Search for the cell housing the specified text and yield its (X, Y) center coordinate. 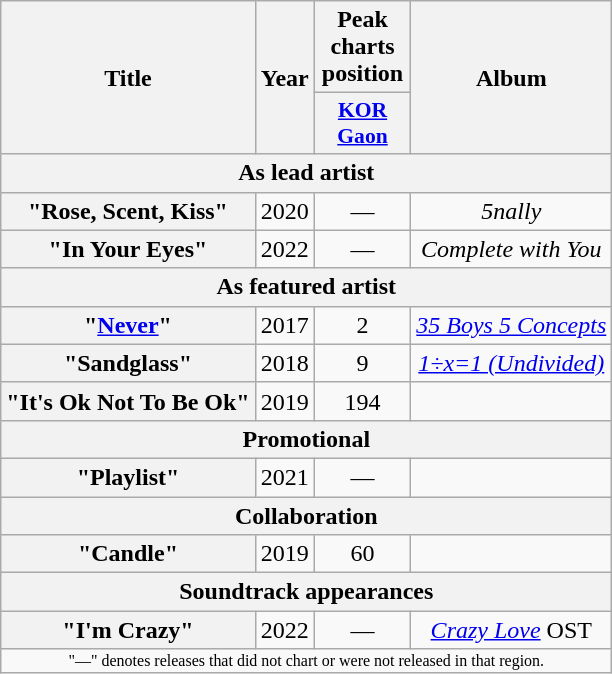
35 Boys 5 Concepts (512, 325)
2 (362, 325)
Promotional (306, 439)
Year (284, 78)
As lead artist (306, 173)
Album (512, 78)
KORGaon (362, 124)
"Rose, Scent, Kiss" (128, 211)
Peak chartsposition (362, 47)
"Sandglass" (128, 363)
2020 (284, 211)
"—" denotes releases that did not chart or were not released in that region. (306, 661)
Crazy Love OST (512, 630)
Complete with You (512, 249)
1÷x=1 (Undivided) (512, 363)
"Playlist" (128, 477)
Title (128, 78)
194 (362, 401)
5nally (512, 211)
"Candle" (128, 554)
"In Your Eyes" (128, 249)
"I'm Crazy" (128, 630)
Collaboration (306, 515)
2017 (284, 325)
"It's Ok Not To Be Ok" (128, 401)
As featured artist (306, 287)
2021 (284, 477)
60 (362, 554)
Soundtrack appearances (306, 592)
"Never" (128, 325)
2018 (284, 363)
9 (362, 363)
